Determine the [X, Y] coordinate at the center of the cell enclosing the given text.  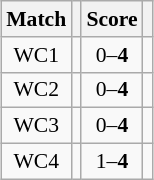
WC1 [36, 55]
WC4 [36, 162]
WC3 [36, 126]
WC2 [36, 90]
Score [112, 19]
1–4 [112, 162]
Match [36, 19]
